Detect which cell encompasses the target text, then output its [x, y] center coordinate. 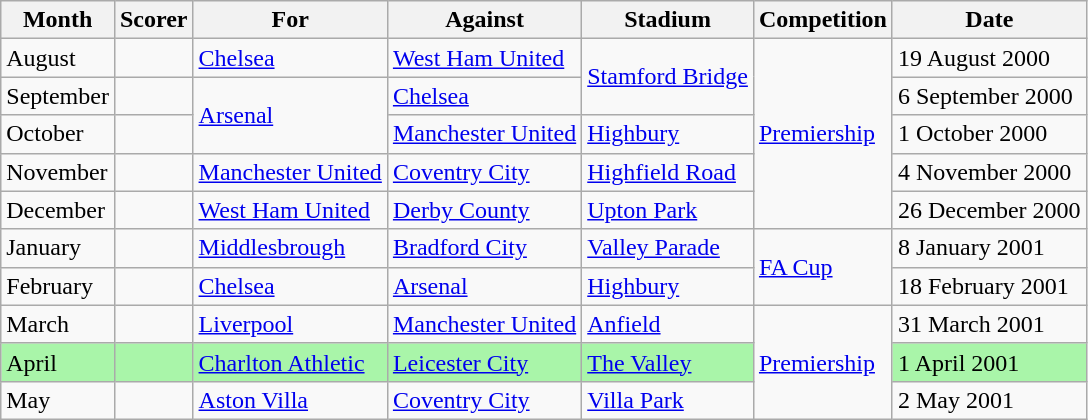
Villa Park [668, 400]
2 May 2001 [989, 400]
Middlesbrough [290, 248]
April [58, 362]
Date [989, 20]
October [58, 134]
For [290, 20]
8 January 2001 [989, 248]
Valley Parade [668, 248]
19 August 2000 [989, 58]
31 March 2001 [989, 324]
Stadium [668, 20]
Competition [822, 20]
Against [484, 20]
January [58, 248]
Derby County [484, 210]
1 April 2001 [989, 362]
December [58, 210]
Stamford Bridge [668, 77]
May [58, 400]
Highfield Road [668, 172]
August [58, 58]
November [58, 172]
The Valley [668, 362]
Anfield [668, 324]
1 October 2000 [989, 134]
Bradford City [484, 248]
Aston Villa [290, 400]
March [58, 324]
September [58, 96]
Upton Park [668, 210]
February [58, 286]
Leicester City [484, 362]
Month [58, 20]
FA Cup [822, 267]
18 February 2001 [989, 286]
Liverpool [290, 324]
Charlton Athletic [290, 362]
4 November 2000 [989, 172]
6 September 2000 [989, 96]
26 December 2000 [989, 210]
Scorer [154, 20]
